Detect which cell encompasses the target text, then output its (x, y) center coordinate. 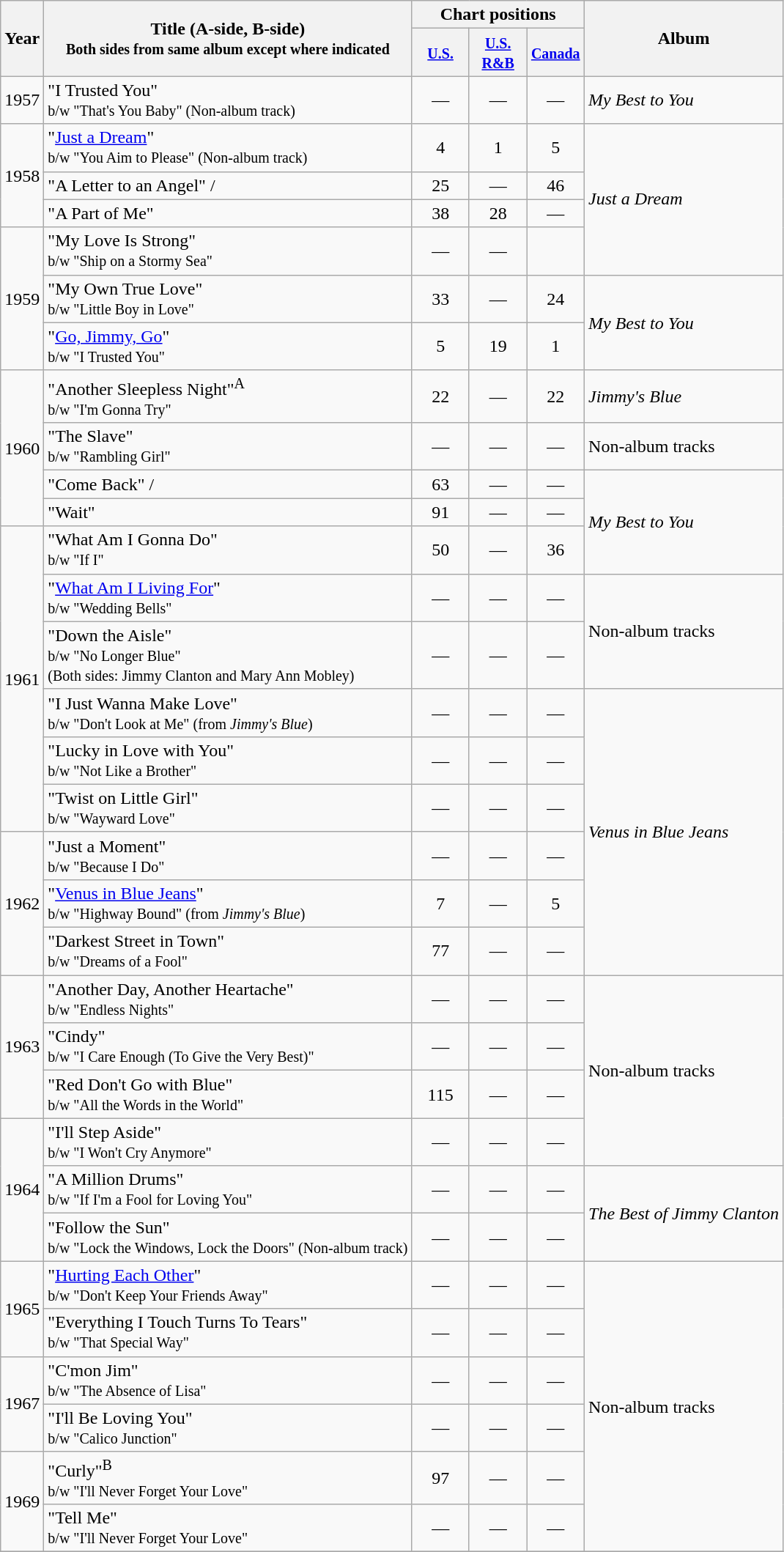
1963 (22, 1046)
"Tell Me"b/w "I'll Never Forget Your Love" (228, 1529)
1959 (22, 299)
"Twist on Little Girl"b/w "Wayward Love" (228, 808)
"Follow the Sun"b/w "Lock the Windows, Lock the Doors" (Non-album track) (228, 1237)
1957 (22, 100)
"Just a Dream"b/w "You Aim to Please" (Non-album track) (228, 148)
U.S. (441, 53)
Chart positions (498, 15)
"My Own True Love"b/w "Little Boy in Love" (228, 299)
"Hurting Each Other"b/w "Don't Keep Your Friends Away" (228, 1285)
Canada (555, 53)
Title (A-side, B-side)Both sides from same album except where indicated (228, 38)
"A Letter to an Angel" / (228, 185)
28 (498, 213)
1960 (22, 448)
"A Million Drums"b/w "If I'm a Fool for Loving You" (228, 1190)
Just a Dream (684, 199)
19 (498, 346)
4 (441, 148)
63 (441, 484)
"My Love Is Strong"b/w "Ship on a Stormy Sea" (228, 251)
Jimmy's Blue (684, 396)
Album (684, 38)
"I'll Step Aside"b/w "I Won't Cry Anymore" (228, 1142)
1964 (22, 1190)
"A Part of Me" (228, 213)
1962 (22, 903)
24 (555, 299)
"Down the Aisle"b/w "No Longer Blue"(Both sides: Jimmy Clanton and Mary Ann Mobley) (228, 655)
77 (441, 951)
25 (441, 185)
"Go, Jimmy, Go"b/w "I Trusted You" (228, 346)
The Best of Jimmy Clanton (684, 1213)
97 (441, 1478)
"Everything I Touch Turns To Tears"b/w "That Special Way" (228, 1332)
7 (441, 903)
"Another Sleepless Night"Ab/w "I'm Gonna Try" (228, 396)
"Lucky in Love with You"b/w "Not Like a Brother" (228, 761)
115 (441, 1095)
U.S. R&B (498, 53)
1961 (22, 679)
1965 (22, 1309)
"Venus in Blue Jeans"b/w "Highway Bound" (from Jimmy's Blue) (228, 903)
"I Just Wanna Make Love"b/w "Don't Look at Me" (from Jimmy's Blue) (228, 712)
50 (441, 550)
"I Trusted You"b/w "That's You Baby" (Non-album track) (228, 100)
46 (555, 185)
"Just a Moment"b/w "Because I Do" (228, 856)
1958 (22, 176)
"I'll Be Loving You"b/w "Calico Junction" (228, 1427)
"What Am I Living For"b/w "Wedding Bells" (228, 598)
"The Slave"b/w "Rambling Girl" (228, 447)
Venus in Blue Jeans (684, 832)
38 (441, 213)
"Come Back" / (228, 484)
"Darkest Street in Town"b/w "Dreams of a Fool" (228, 951)
33 (441, 299)
91 (441, 512)
1969 (22, 1502)
"C'mon Jim"b/w "The Absence of Lisa" (228, 1381)
"Red Don't Go with Blue"b/w "All the Words in the World" (228, 1095)
"Another Day, Another Heartache"b/w "Endless Nights" (228, 999)
"Wait" (228, 512)
"What Am I Gonna Do"b/w "If I" (228, 550)
1967 (22, 1404)
Year (22, 38)
36 (555, 550)
"Cindy"b/w "I Care Enough (To Give the Very Best)" (228, 1046)
"Curly"Bb/w "I'll Never Forget Your Love" (228, 1478)
